Pinpoint the cell where the given text exists, returning its [x, y] midpoint coordinate. 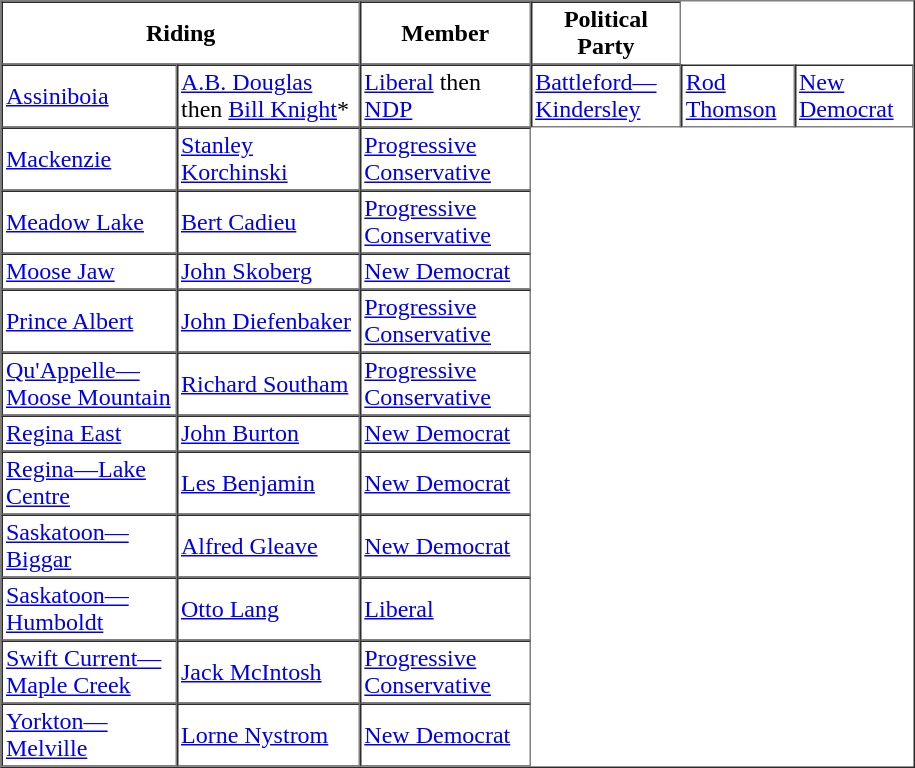
Stanley Korchinski [268, 160]
John Skoberg [268, 272]
Swift Current—Maple Creek [90, 672]
A.B. Douglas then Bill Knight* [268, 96]
Meadow Lake [90, 222]
Political Party [606, 34]
Liberal [446, 610]
John Burton [268, 434]
Richard Southam [268, 384]
Liberal then NDP [446, 96]
Otto Lang [268, 610]
Bert Cadieu [268, 222]
Yorkton—Melville [90, 736]
Regina East [90, 434]
Mackenzie [90, 160]
Battleford—Kindersley [606, 96]
Lorne Nystrom [268, 736]
Qu'Appelle—Moose Mountain [90, 384]
Saskatoon—Biggar [90, 546]
Saskatoon—Humboldt [90, 610]
Jack McIntosh [268, 672]
Moose Jaw [90, 272]
Regina—Lake Centre [90, 484]
Alfred Gleave [268, 546]
Rod Thomson [738, 96]
Riding [181, 34]
John Diefenbaker [268, 322]
Prince Albert [90, 322]
Assiniboia [90, 96]
Member [446, 34]
Les Benjamin [268, 484]
